Determine the [x, y] coordinate at the center of the cell enclosing the given text.  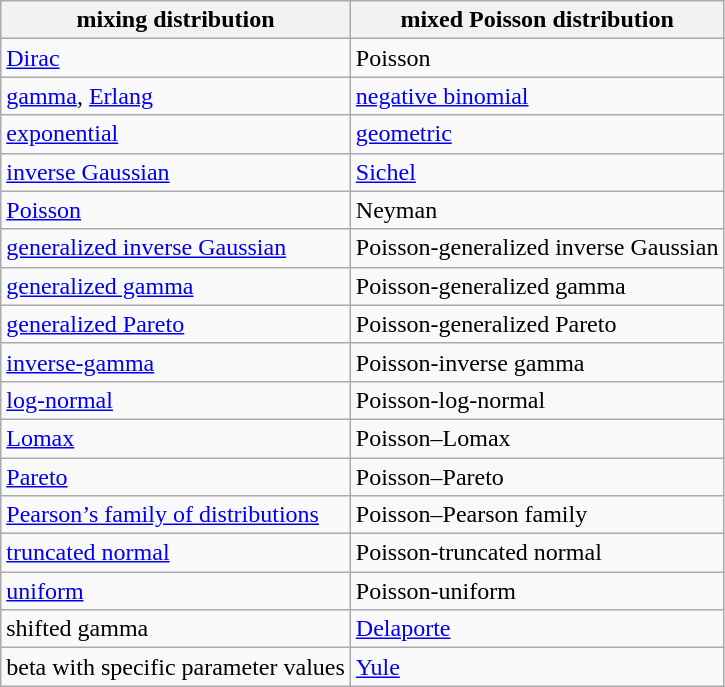
Poisson–Pearson family [537, 515]
Poisson-log-normal [537, 400]
Sichel [537, 172]
generalized inverse Gaussian [176, 248]
Delaporte [537, 629]
Poisson-truncated normal [537, 553]
generalized gamma [176, 286]
Poisson–Lomax [537, 438]
Poisson-generalized inverse Gaussian [537, 248]
Poisson-generalized Pareto [537, 324]
beta with specific parameter values [176, 667]
log-normal [176, 400]
generalized Pareto [176, 324]
truncated normal [176, 553]
uniform [176, 591]
Pareto [176, 477]
mixed Poisson distribution [537, 20]
Lomax [176, 438]
geometric [537, 134]
mixing distribution [176, 20]
Neyman [537, 210]
Poisson-uniform [537, 591]
inverse Gaussian [176, 172]
Pearson’s family of distributions [176, 515]
Poisson-inverse gamma [537, 362]
Poisson–Pareto [537, 477]
Poisson-generalized gamma [537, 286]
Yule [537, 667]
inverse-gamma [176, 362]
exponential [176, 134]
negative binomial [537, 96]
Dirac [176, 58]
shifted gamma [176, 629]
gamma, Erlang [176, 96]
